Provide the (X, Y) coordinate of the cell's center where the given text is located.  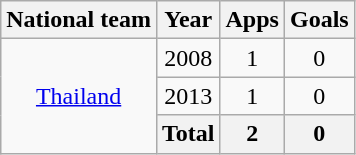
2013 (188, 96)
2008 (188, 58)
Apps (252, 20)
Goals (319, 20)
National team (79, 20)
2 (252, 134)
Total (188, 134)
Year (188, 20)
Thailand (79, 96)
